Output the (x, y) coordinate of the center of the cell containing the given text.  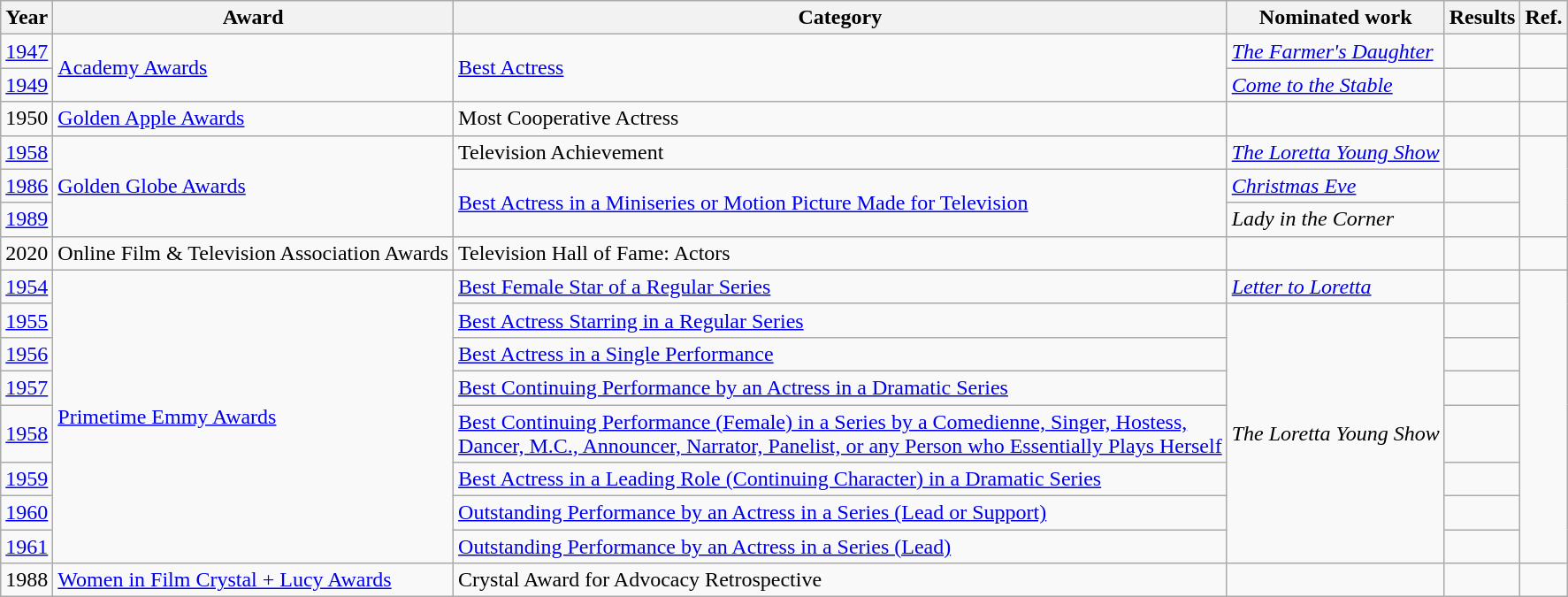
Primetime Emmy Awards (253, 417)
1961 (27, 547)
Best Actress Starring in a Regular Series (840, 320)
1986 (27, 186)
Lady in the Corner (1335, 219)
Award (253, 18)
1988 (27, 580)
1959 (27, 479)
1947 (27, 51)
1949 (27, 85)
1956 (27, 354)
Outstanding Performance by an Actress in a Series (Lead or Support) (840, 513)
Academy Awards (253, 68)
Television Hall of Fame: Actors (840, 253)
Golden Globe Awards (253, 186)
1950 (27, 119)
Category (840, 18)
1955 (27, 320)
1957 (27, 387)
Ref. (1544, 18)
Best Actress in a Miniseries or Motion Picture Made for Television (840, 203)
Best Actress (840, 68)
Letter to Loretta (1335, 287)
Best Continuing Performance by an Actress in a Dramatic Series (840, 387)
1960 (27, 513)
Most Cooperative Actress (840, 119)
1954 (27, 287)
Come to the Stable (1335, 85)
Nominated work (1335, 18)
2020 (27, 253)
Golden Apple Awards (253, 119)
Results (1482, 18)
Christmas Eve (1335, 186)
Best Actress in a Single Performance (840, 354)
Year (27, 18)
1989 (27, 219)
Outstanding Performance by an Actress in a Series (Lead) (840, 547)
Crystal Award for Advocacy Retrospective (840, 580)
Women in Film Crystal + Lucy Awards (253, 580)
Best Female Star of a Regular Series (840, 287)
Online Film & Television Association Awards (253, 253)
Television Achievement (840, 152)
The Farmer's Daughter (1335, 51)
Best Actress in a Leading Role (Continuing Character) in a Dramatic Series (840, 479)
